Capture the cell that displays the provided text and extract its (X, Y) central coordinate. 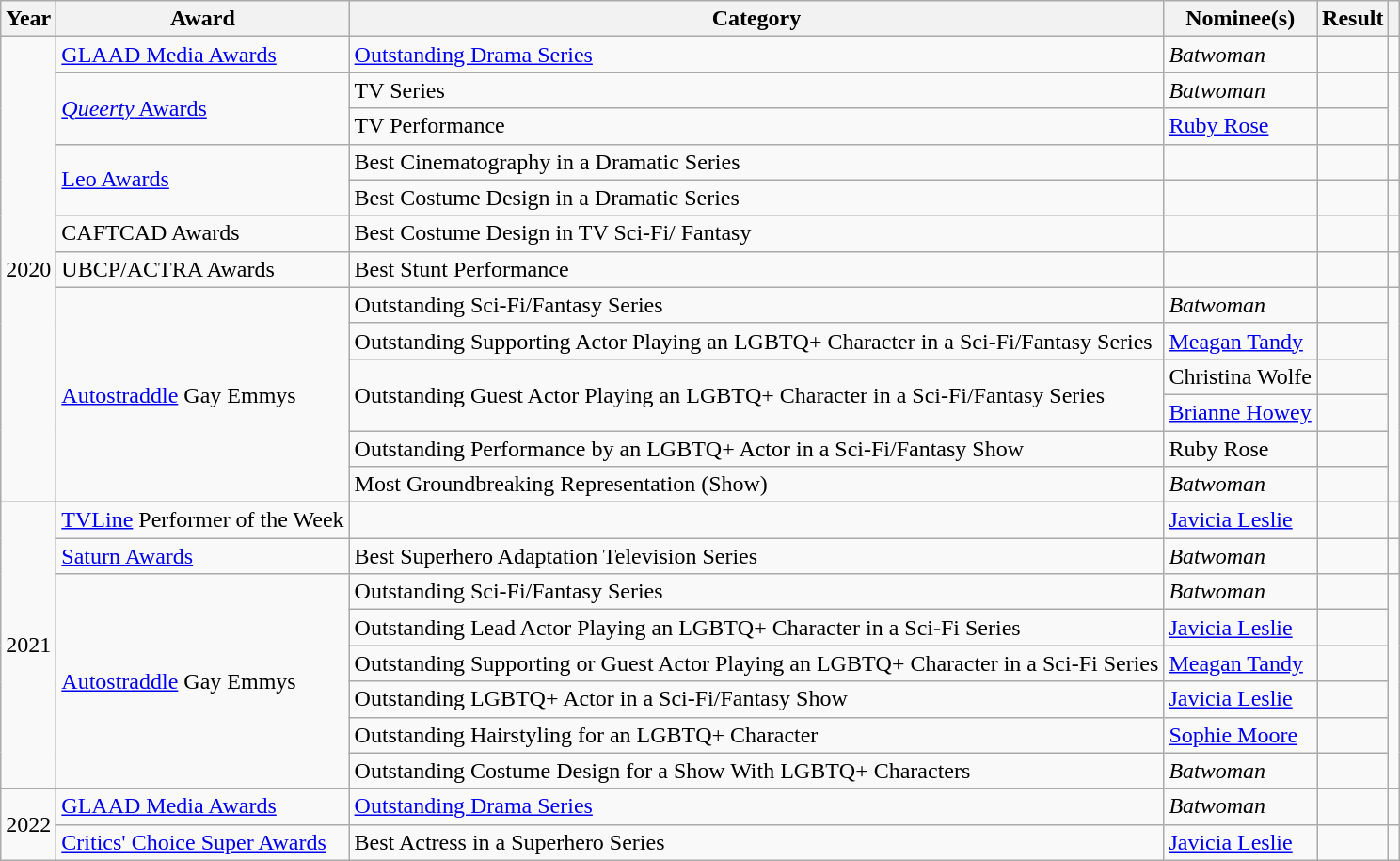
Outstanding Performance by an LGBTQ+ Actor in a Sci-Fi/Fantasy Show (756, 449)
TV Performance (756, 126)
TV Series (756, 90)
Outstanding LGBTQ+ Actor in a Sci-Fi/Fantasy Show (756, 699)
Outstanding Supporting Actor Playing an LGBTQ+ Character in a Sci-Fi/Fantasy Series (756, 341)
Year (28, 19)
2022 (28, 824)
Outstanding Costume Design for a Show With LGBTQ+ Characters (756, 771)
2021 (28, 646)
Result (1353, 19)
Sophie Moore (1240, 735)
Best Actress in a Superhero Series (756, 842)
Category (756, 19)
Leo Awards (203, 180)
Best Superhero Adaptation Television Series (756, 556)
Outstanding Guest Actor Playing an LGBTQ+ Character in a Sci-Fi/Fantasy Series (756, 394)
Outstanding Hairstyling for an LGBTQ+ Character (756, 735)
Most Groundbreaking Representation (Show) (756, 485)
Saturn Awards (203, 556)
2020 (28, 269)
Nominee(s) (1240, 19)
TVLine Performer of the Week (203, 520)
Best Stunt Performance (756, 269)
Critics' Choice Super Awards (203, 842)
Christina Wolfe (1240, 376)
Brianne Howey (1240, 412)
Outstanding Supporting or Guest Actor Playing an LGBTQ+ Character in a Sci-Fi Series (756, 663)
Best Cinematography in a Dramatic Series (756, 162)
Outstanding Lead Actor Playing an LGBTQ+ Character in a Sci-Fi Series (756, 628)
Best Costume Design in a Dramatic Series (756, 198)
Queerty Awards (203, 108)
Best Costume Design in TV Sci-Fi/ Fantasy (756, 233)
UBCP/ACTRA Awards (203, 269)
Award (203, 19)
CAFTCAD Awards (203, 233)
